Identify which cell holds the provided text, then report its [X, Y] central coordinate. 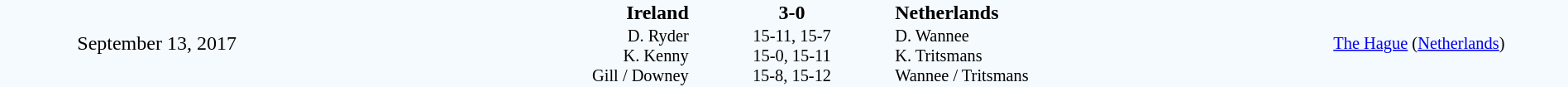
Netherlands [1082, 12]
3-0 [791, 12]
The Hague (Netherlands) [1419, 43]
D. WanneeK. TritsmansWannee / Tritsmans [1082, 56]
Ireland [501, 12]
September 13, 2017 [157, 43]
15-11, 15-715-0, 15-1115-8, 15-12 [791, 56]
D. RyderK. KennyGill / Downey [501, 56]
